Provide the (x, y) coordinate of the cell's center where the given text is located.  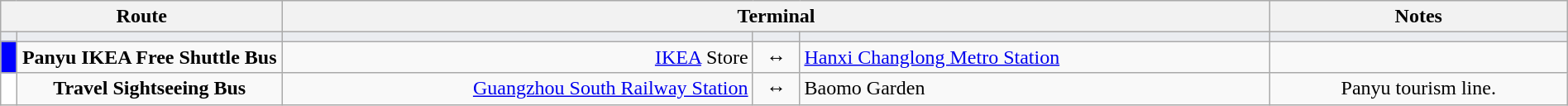
Notes (1418, 17)
Route (142, 17)
Baomo Garden (1035, 89)
Guangzhou South Railway Station (518, 89)
IKEA Store (518, 57)
Hanxi Changlong Metro Station (1035, 57)
Travel Sightseeing Bus (150, 89)
Terminal (777, 17)
Panyu IKEA Free Shuttle Bus (150, 57)
Panyu tourism line. (1418, 89)
